Scan for the cell matching the given text and deliver its [x, y] coordinate at center. 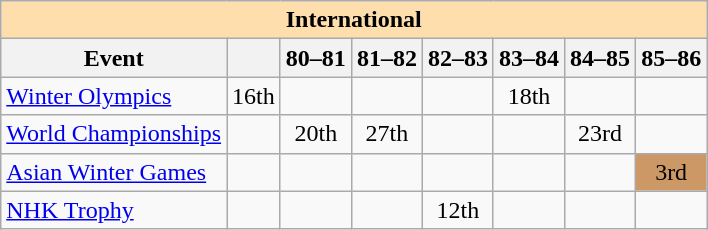
16th [254, 96]
International [354, 20]
20th [316, 134]
Event [114, 58]
World Championships [114, 134]
84–85 [600, 58]
3rd [672, 172]
83–84 [528, 58]
Winter Olympics [114, 96]
81–82 [386, 58]
Asian Winter Games [114, 172]
27th [386, 134]
18th [528, 96]
12th [458, 210]
23rd [600, 134]
85–86 [672, 58]
82–83 [458, 58]
80–81 [316, 58]
NHK Trophy [114, 210]
